Detect which cell encompasses the target text, then output its [X, Y] center coordinate. 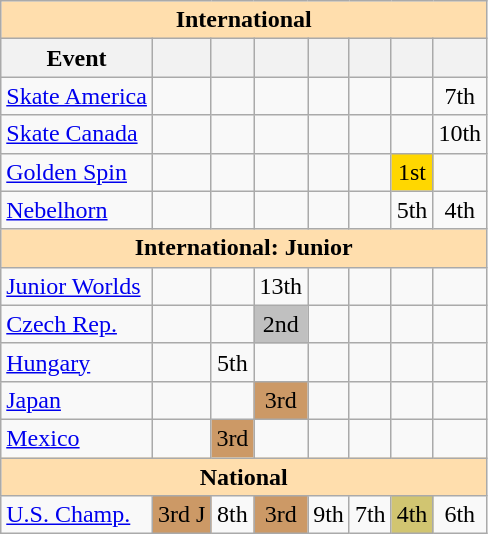
Hungary [77, 362]
U.S. Champ. [77, 515]
Skate Canada [77, 134]
10th [460, 134]
9th [329, 515]
1st [412, 172]
National [244, 477]
Nebelhorn [77, 210]
6th [460, 515]
Junior Worlds [77, 286]
International: Junior [244, 248]
Golden Spin [77, 172]
Skate America [77, 96]
Japan [77, 400]
Event [77, 58]
Mexico [77, 438]
3rd J [181, 515]
International [244, 20]
8th [232, 515]
13th [281, 286]
2nd [281, 324]
Czech Rep. [77, 324]
